Return [X, Y] of the center of cell containing provided text 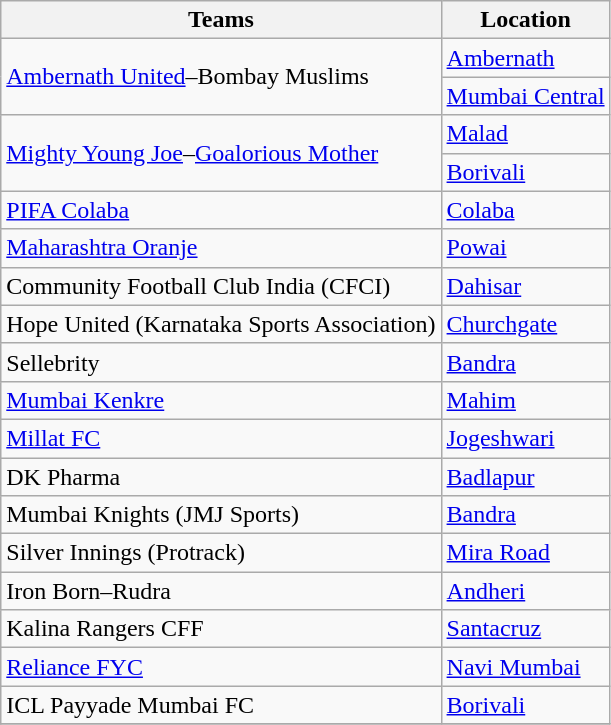
Mumbai Knights (JMJ Sports) [221, 515]
Mumbai Central [526, 96]
Teams [221, 20]
Navi Mumbai [526, 667]
Location [526, 20]
Mira Road [526, 553]
DK Pharma [221, 477]
Community Football Club India (CFCI) [221, 286]
Mumbai Kenkre [221, 400]
Colaba [526, 210]
Reliance FYC [221, 667]
Kalina Rangers CFF [221, 629]
Mighty Young Joe–Goalorious Mother [221, 153]
Sellebrity [221, 362]
Ambernath [526, 58]
Santacruz [526, 629]
Andheri [526, 591]
PIFA Colaba [221, 210]
Malad [526, 134]
Ambernath United–Bombay Muslims [221, 77]
Churchgate [526, 324]
Jogeshwari [526, 438]
Hope United (Karnataka Sports Association) [221, 324]
Badlapur [526, 477]
Millat FC [221, 438]
ICL Payyade Mumbai FC [221, 705]
Dahisar [526, 286]
Iron Born–Rudra [221, 591]
Maharashtra Oranje [221, 248]
Powai [526, 248]
Silver Innings (Protrack) [221, 553]
Mahim [526, 400]
